Capture the cell that displays the provided text and extract its [x, y] central coordinate. 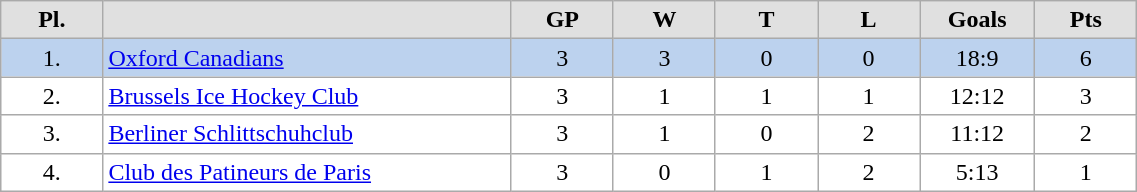
4. [52, 172]
12:12 [978, 96]
T [766, 20]
1. [52, 58]
Club des Patineurs de Paris [307, 172]
Brussels Ice Hockey Club [307, 96]
18:9 [978, 58]
11:12 [978, 134]
6 [1086, 58]
Goals [978, 20]
Berliner Schlittschuhclub [307, 134]
2. [52, 96]
Pl. [52, 20]
5:13 [978, 172]
L [869, 20]
W [664, 20]
GP [562, 20]
3. [52, 134]
Pts [1086, 20]
Oxford Canadians [307, 58]
